Scan for the cell matching the given text and deliver its (x, y) coordinate at center. 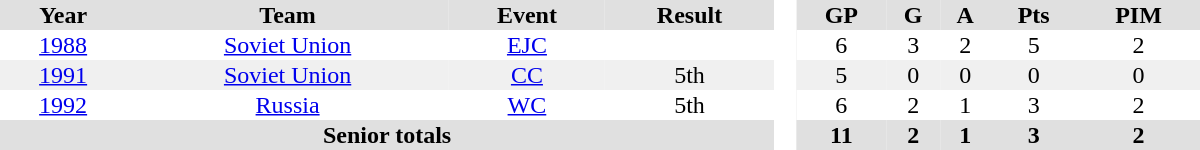
Team (288, 15)
A (965, 15)
WC (527, 105)
Pts (1034, 15)
Russia (288, 105)
11 (841, 135)
GP (841, 15)
Year (63, 15)
1992 (63, 105)
Senior totals (387, 135)
Result (690, 15)
EJC (527, 45)
1988 (63, 45)
G (913, 15)
Event (527, 15)
1991 (63, 75)
PIM (1138, 15)
CC (527, 75)
